For the text-containing cell, return its midpoint in [X, Y] coordinate format. 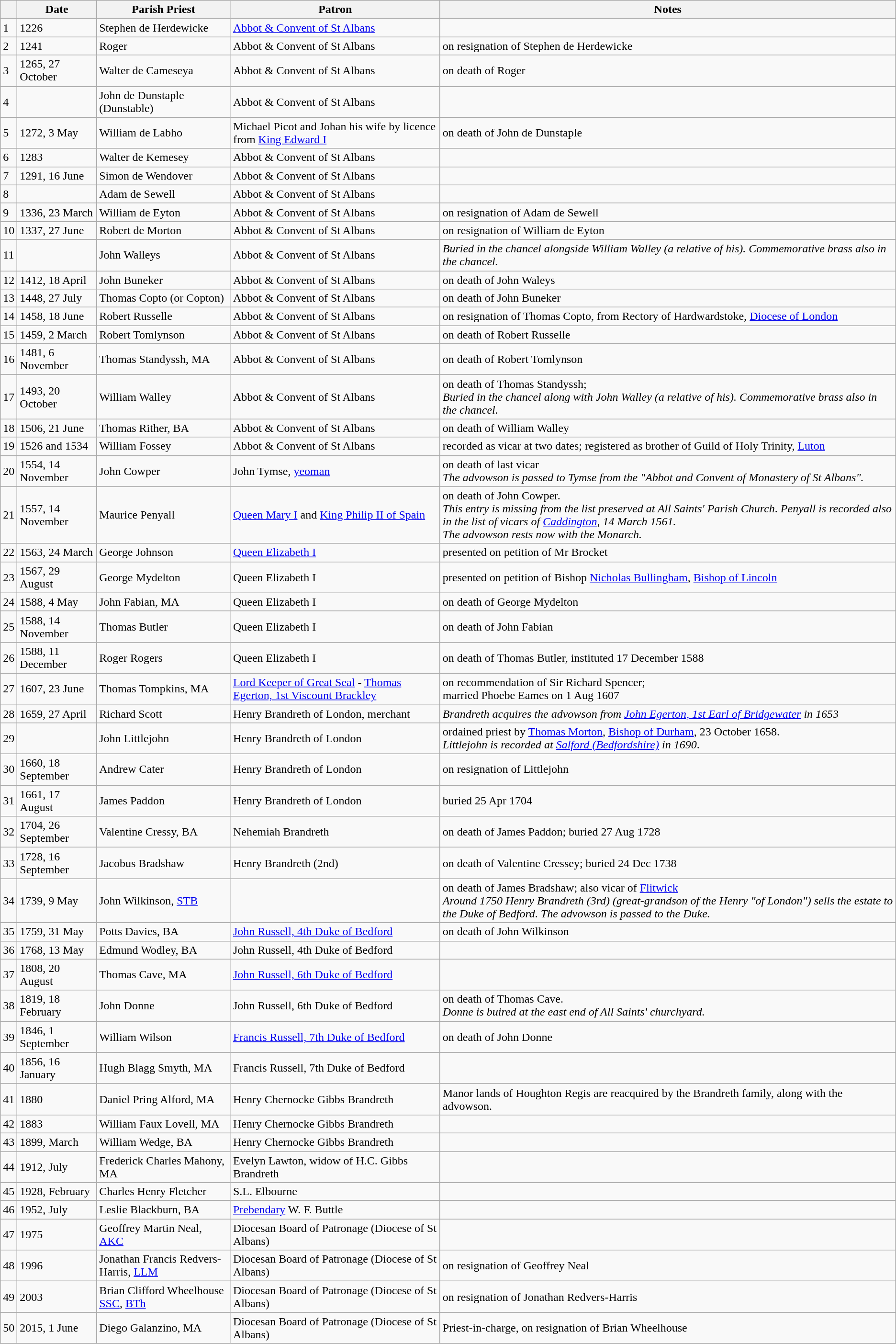
Patron [335, 10]
22 [9, 553]
recorded as vicar at two dates; registered as brother of Guild of Holy Trinity, Luton [668, 446]
George Mydelton [164, 577]
on death of Thomas Butler, instituted 17 December 1588 [668, 658]
Manor lands of Houghton Regis are reacquired by the Brandreth family, along with the advowson. [668, 1099]
Geoffrey Martin Neal, AKC [164, 1234]
1975 [57, 1234]
William Walley [164, 397]
42 [9, 1124]
1458, 18 June [57, 316]
William Fossey [164, 446]
on death of James Paddon; buried 27 Aug 1728 [668, 832]
Frederick Charles Mahony, MA [164, 1166]
1659, 27 April [57, 714]
6 [9, 158]
Notes [668, 10]
Charles Henry Fletcher [164, 1192]
Walter de Kemesey [164, 158]
1226 [57, 28]
49 [9, 1297]
50 [9, 1328]
buried 25 Apr 1704 [668, 801]
William de Eyton [164, 212]
47 [9, 1234]
19 [9, 446]
William Wilson [164, 1037]
20 [9, 471]
Evelyn Lawton, widow of H.C. Gibbs Brandreth [335, 1166]
33 [9, 863]
17 [9, 397]
1554, 14 November [57, 471]
Edmund Wodley, BA [164, 950]
37 [9, 975]
Robert Russelle [164, 316]
Thomas Standyssh, MA [164, 359]
Roger Rogers [164, 658]
21 [9, 515]
Daniel Pring Alford, MA [164, 1099]
1241 [57, 46]
Priest-in-charge, on resignation of Brian Wheelhouse [668, 1328]
34 [9, 901]
9 [9, 212]
1557, 14 November [57, 515]
on death of Robert Tomlynson [668, 359]
1660, 18 September [57, 770]
on death of William Walley [668, 428]
1283 [57, 158]
18 [9, 428]
on death of John Buneker [668, 298]
on death of John Fabian [668, 626]
10 [9, 230]
1563, 24 March [57, 553]
John Tymse, yeoman [335, 471]
8 [9, 194]
Brandreth acquires the advowson from John Egerton, 1st Earl of Bridgewater in 1653 [668, 714]
Buried in the chancel alongside William Walley (a relative of his). Commemorative brass also in the chancel. [668, 255]
13 [9, 298]
Date [57, 10]
11 [9, 255]
2003 [57, 1297]
26 [9, 658]
Adam de Sewell [164, 194]
Leslie Blackburn, BA [164, 1210]
1412, 18 April [57, 280]
1459, 2 March [57, 335]
Thomas Tompkins, MA [164, 689]
1728, 16 September [57, 863]
Lord Keeper of Great Seal - Thomas Egerton, 1st Viscount Brackley [335, 689]
on resignation of Stephen de Herdewicke [668, 46]
Thomas Rither, BA [164, 428]
1856, 16 January [57, 1068]
1506, 21 June [57, 428]
Prebendary W. F. Buttle [335, 1210]
on death of Thomas Standyssh;Buried in the chancel along with John Walley (a relative of his). Commemorative brass also in the chancel. [668, 397]
on resignation of Littlejohn [668, 770]
Robert Tomlynson [164, 335]
on death of Robert Russelle [668, 335]
1588, 14 November [57, 626]
on resignation of William de Eyton [668, 230]
1661, 17 August [57, 801]
1567, 29 August [57, 577]
Potts Davies, BA [164, 932]
2015, 1 June [57, 1328]
35 [9, 932]
Thomas Butler [164, 626]
Walter de Cameseya [164, 71]
John Wilkinson, STB [164, 901]
Henry Brandreth (2nd) [335, 863]
1337, 27 June [57, 230]
1526 and 1534 [57, 446]
Brian Clifford Wheelhouse SSC, BTh [164, 1297]
16 [9, 359]
John de Dunstaple (Dunstable) [164, 102]
29 [9, 738]
1759, 31 May [57, 932]
1704, 26 September [57, 832]
24 [9, 602]
John Walleys [164, 255]
1739, 9 May [57, 901]
on death of last vicarThe advowson is passed to Tymse from the "Abbot and Convent of Monastery of St Albans". [668, 471]
Roger [164, 46]
S.L. Elbourne [335, 1192]
William de Labho [164, 133]
Stephen de Herdewicke [164, 28]
28 [9, 714]
1952, July [57, 1210]
44 [9, 1166]
on death of Roger [668, 71]
William Wedge, BA [164, 1142]
1265, 27 October [57, 71]
27 [9, 689]
1607, 23 June [57, 689]
39 [9, 1037]
1336, 23 March [57, 212]
on death of Thomas Cave.Donne is buired at the east end of All Saints' churchyard. [668, 1005]
1481, 6 November [57, 359]
Jacobus Bradshaw [164, 863]
Hugh Blagg Smyth, MA [164, 1068]
on death of John Donne [668, 1037]
23 [9, 577]
38 [9, 1005]
14 [9, 316]
on death of John Waleys [668, 280]
30 [9, 770]
1493, 20 October [57, 397]
presented on petition of Bishop Nicholas Bullingham, Bishop of Lincoln [668, 577]
41 [9, 1099]
25 [9, 626]
on resignation of Geoffrey Neal [668, 1266]
ordained priest by Thomas Morton, Bishop of Durham, 23 October 1658.Littlejohn is recorded at Salford (Bedfordshire) in 1690. [668, 738]
1846, 1 September [57, 1037]
Henry Brandreth of London, merchant [335, 714]
John Donne [164, 1005]
Andrew Cater [164, 770]
Parish Priest [164, 10]
Jonathan Francis Redvers-Harris, LLM [164, 1266]
43 [9, 1142]
3 [9, 71]
40 [9, 1068]
15 [9, 335]
John Cowper [164, 471]
Maurice Penyall [164, 515]
1588, 11 December [57, 658]
Simon de Wendover [164, 176]
John Fabian, MA [164, 602]
presented on petition of Mr Brocket [668, 553]
Robert de Morton [164, 230]
1883 [57, 1124]
George Johnson [164, 553]
7 [9, 176]
on death of John de Dunstaple [668, 133]
William Faux Lovell, MA [164, 1124]
Valentine Cressy, BA [164, 832]
John Littlejohn [164, 738]
5 [9, 133]
Thomas Copto (or Copton) [164, 298]
1291, 16 June [57, 176]
1808, 20 August [57, 975]
1899, March [57, 1142]
on resignation of Jonathan Redvers-Harris [668, 1297]
32 [9, 832]
1448, 27 July [57, 298]
on death of Valentine Cressey; buried 24 Dec 1738 [668, 863]
36 [9, 950]
Nehemiah Brandreth [335, 832]
48 [9, 1266]
1588, 4 May [57, 602]
46 [9, 1210]
on recommendation of Sir Richard Spencer;married Phoebe Eames on 1 Aug 1607 [668, 689]
1272, 3 May [57, 133]
Michael Picot and Johan his wife by licence from King Edward I [335, 133]
1 [9, 28]
Richard Scott [164, 714]
12 [9, 280]
1819, 18 February [57, 1005]
1912, July [57, 1166]
Diego Galanzino, MA [164, 1328]
on death of John Wilkinson [668, 932]
4 [9, 102]
1880 [57, 1099]
Queen Mary I and King Philip II of Spain [335, 515]
on resignation of Thomas Copto, from Rectory of Hardwardstoke, Diocese of London [668, 316]
Thomas Cave, MA [164, 975]
on death of George Mydelton [668, 602]
45 [9, 1192]
2 [9, 46]
1928, February [57, 1192]
1768, 13 May [57, 950]
31 [9, 801]
1996 [57, 1266]
John Buneker [164, 280]
on resignation of Adam de Sewell [668, 212]
James Paddon [164, 801]
